Scan for the cell matching the given text and deliver its (X, Y) coordinate at center. 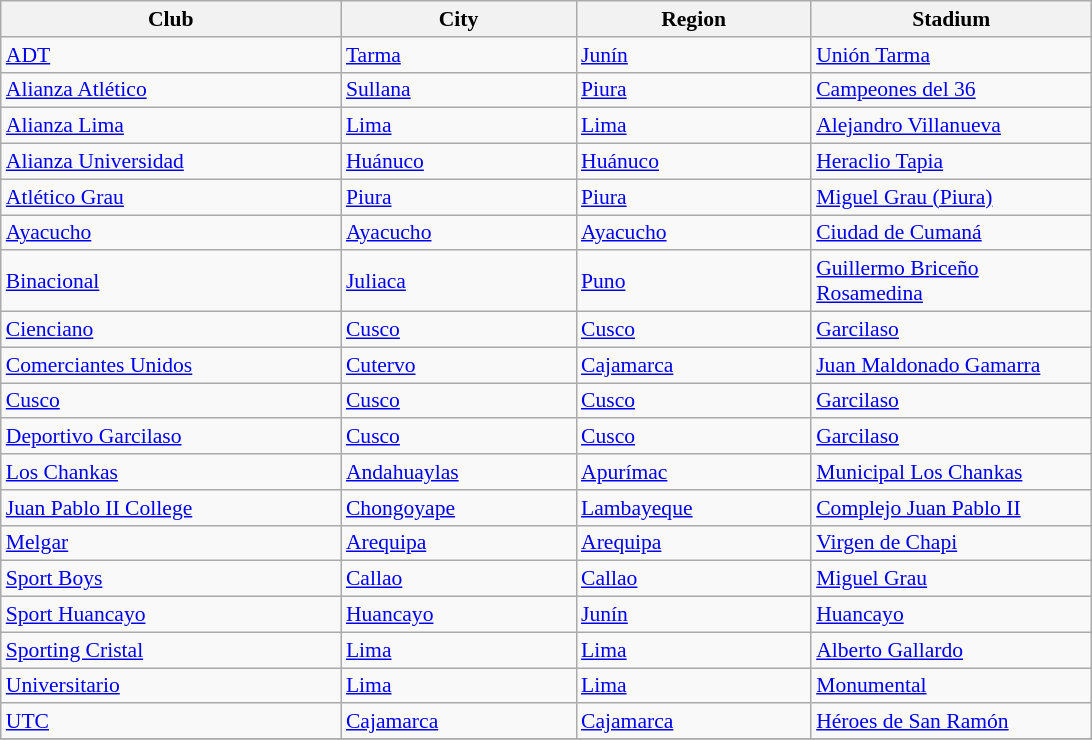
Cienciano (171, 330)
Alianza Atlético (171, 90)
Alejandro Villanueva (951, 126)
Sport Huancayo (171, 615)
Atlético Grau (171, 197)
Heraclio Tapia (951, 162)
Region (694, 19)
Complejo Juan Pablo II (951, 508)
Alberto Gallardo (951, 650)
Alianza Universidad (171, 162)
Melgar (171, 543)
Lambayeque (694, 508)
Unión Tarma (951, 55)
Cutervo (458, 365)
Universitario (171, 686)
Municipal Los Chankas (951, 472)
Comerciantes Unidos (171, 365)
Tarma (458, 55)
Chongoyape (458, 508)
Puno (694, 282)
Stadium (951, 19)
Sport Boys (171, 579)
Juan Maldonado Gamarra (951, 365)
City (458, 19)
Campeones del 36 (951, 90)
Monumental (951, 686)
ADT (171, 55)
Apurímac (694, 472)
Héroes de San Ramón (951, 722)
Ciudad de Cumaná (951, 233)
Juliaca (458, 282)
Virgen de Chapi (951, 543)
Guillermo Briceño Rosamedina (951, 282)
Sporting Cristal (171, 650)
Binacional (171, 282)
Andahuaylas (458, 472)
Juan Pablo II College (171, 508)
Sullana (458, 90)
Los Chankas (171, 472)
Deportivo Garcilaso (171, 437)
Alianza Lima (171, 126)
Miguel Grau (Piura) (951, 197)
UTC (171, 722)
Club (171, 19)
Miguel Grau (951, 579)
